Capture the cell that displays the provided text and extract its [x, y] central coordinate. 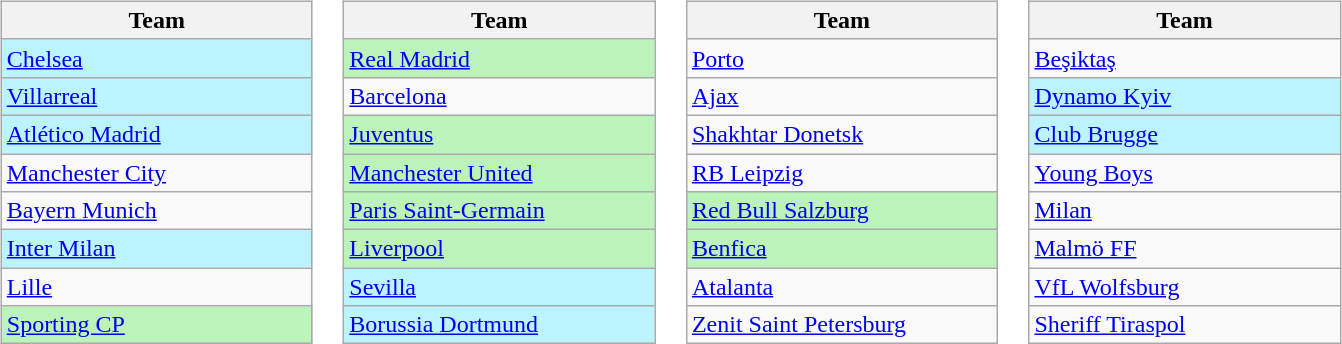
Malmö FF [1184, 249]
Inter Milan [156, 249]
Shakhtar Donetsk [842, 134]
Zenit Saint Petersburg [842, 325]
Borussia Dortmund [500, 325]
Barcelona [500, 96]
Dynamo Kyiv [1184, 96]
Red Bull Salzburg [842, 211]
Paris Saint-Germain [500, 211]
Villarreal [156, 96]
Liverpool [500, 249]
Juventus [500, 134]
Sevilla [500, 287]
Beşiktaş [1184, 58]
Porto [842, 58]
RB Leipzig [842, 173]
Manchester City [156, 173]
Ajax [842, 96]
Bayern Munich [156, 211]
Lille [156, 287]
Benfica [842, 249]
Milan [1184, 211]
Atlético Madrid [156, 134]
Young Boys [1184, 173]
Real Madrid [500, 58]
Manchester United [500, 173]
Sporting CP [156, 325]
Atalanta [842, 287]
Chelsea [156, 58]
VfL Wolfsburg [1184, 287]
Club Brugge [1184, 134]
Sheriff Tiraspol [1184, 325]
